Scan for the cell matching the given text and deliver its [x, y] coordinate at center. 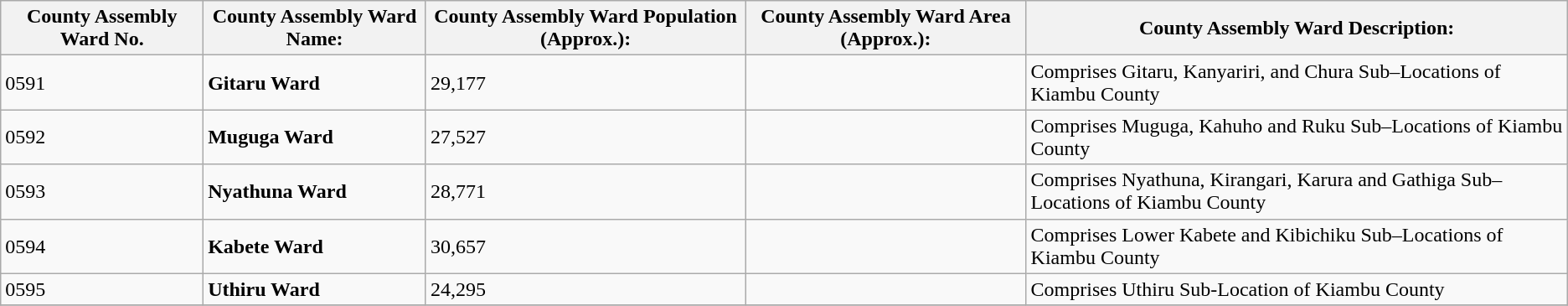
Comprises Uthiru Sub-Location of Kiambu County [1297, 289]
0594 [102, 246]
0591 [102, 82]
27,527 [585, 137]
28,771 [585, 191]
County Assembly Ward Population (Approx.): [585, 29]
County Assembly Ward No. [102, 29]
24,295 [585, 289]
0595 [102, 289]
Uthiru Ward [315, 289]
County Assembly Ward Name: [315, 29]
Comprises Nyathuna, Kirangari, Karura and Gathiga Sub–Locations of Kiambu County [1297, 191]
0592 [102, 137]
Nyathuna Ward [315, 191]
County Assembly Ward Area (Approx.): [886, 29]
0593 [102, 191]
Gitaru Ward [315, 82]
29,177 [585, 82]
Comprises Lower Kabete and Kibichiku Sub–Locations of Kiambu County [1297, 246]
Muguga Ward [315, 137]
Kabete Ward [315, 246]
County Assembly Ward Description: [1297, 29]
30,657 [585, 246]
Comprises Muguga, Kahuho and Ruku Sub–Locations of Kiambu County [1297, 137]
Comprises Gitaru, Kanyariri, and Chura Sub–Locations of Kiambu County [1297, 82]
